Return the [x, y] coordinate for the center point of the cell that contains the specified text.  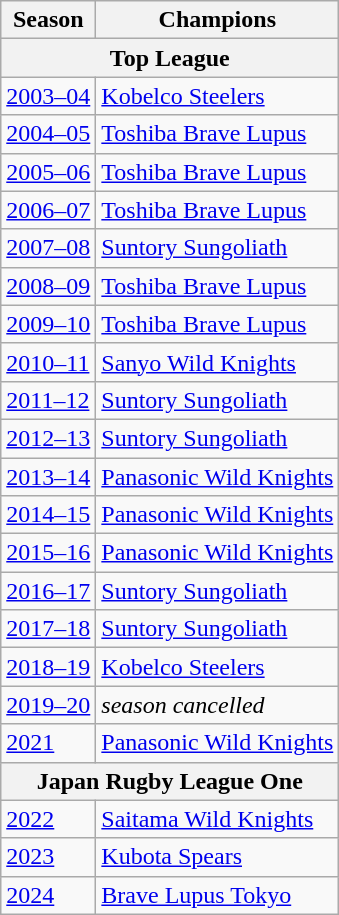
Brave Lupus Tokyo [218, 895]
Sanyo Wild Knights [218, 362]
Top League [170, 58]
2015–16 [48, 553]
2023 [48, 857]
2012–13 [48, 438]
2008–09 [48, 286]
2019–20 [48, 705]
2016–17 [48, 591]
Champions [218, 20]
2010–11 [48, 362]
2021 [48, 743]
2005–06 [48, 172]
2011–12 [48, 400]
2018–19 [48, 667]
2024 [48, 895]
2003–04 [48, 96]
2017–18 [48, 629]
2013–14 [48, 477]
Saitama Wild Knights [218, 819]
season cancelled [218, 705]
Kubota Spears [218, 857]
2022 [48, 819]
Season [48, 20]
2009–10 [48, 324]
2007–08 [48, 248]
Japan Rugby League One [170, 781]
2014–15 [48, 515]
2004–05 [48, 134]
2006–07 [48, 210]
